Identify which cell holds the provided text, then report its (X, Y) central coordinate. 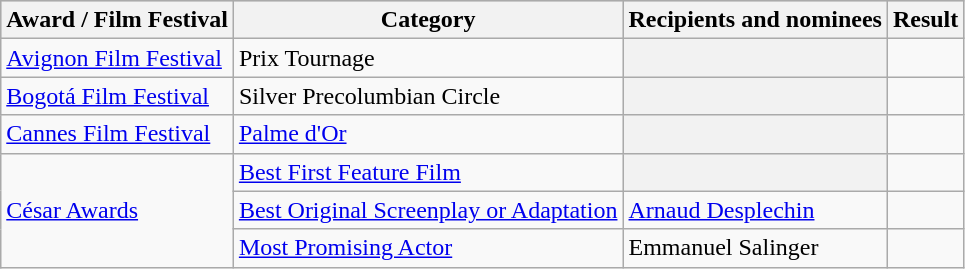
Recipients and nominees (755, 20)
César Awards (118, 210)
Prix Tournage (428, 58)
Award / Film Festival (118, 20)
Best First Feature Film (428, 172)
Bogotá Film Festival (118, 96)
Result (925, 20)
Silver Precolumbian Circle (428, 96)
Best Original Screenplay or Adaptation (428, 210)
Cannes Film Festival (118, 134)
Category (428, 20)
Arnaud Desplechin (755, 210)
Most Promising Actor (428, 248)
Palme d'Or (428, 134)
Emmanuel Salinger (755, 248)
Avignon Film Festival (118, 58)
